Provide the [X, Y] coordinate of the cell's center where the given text is located.  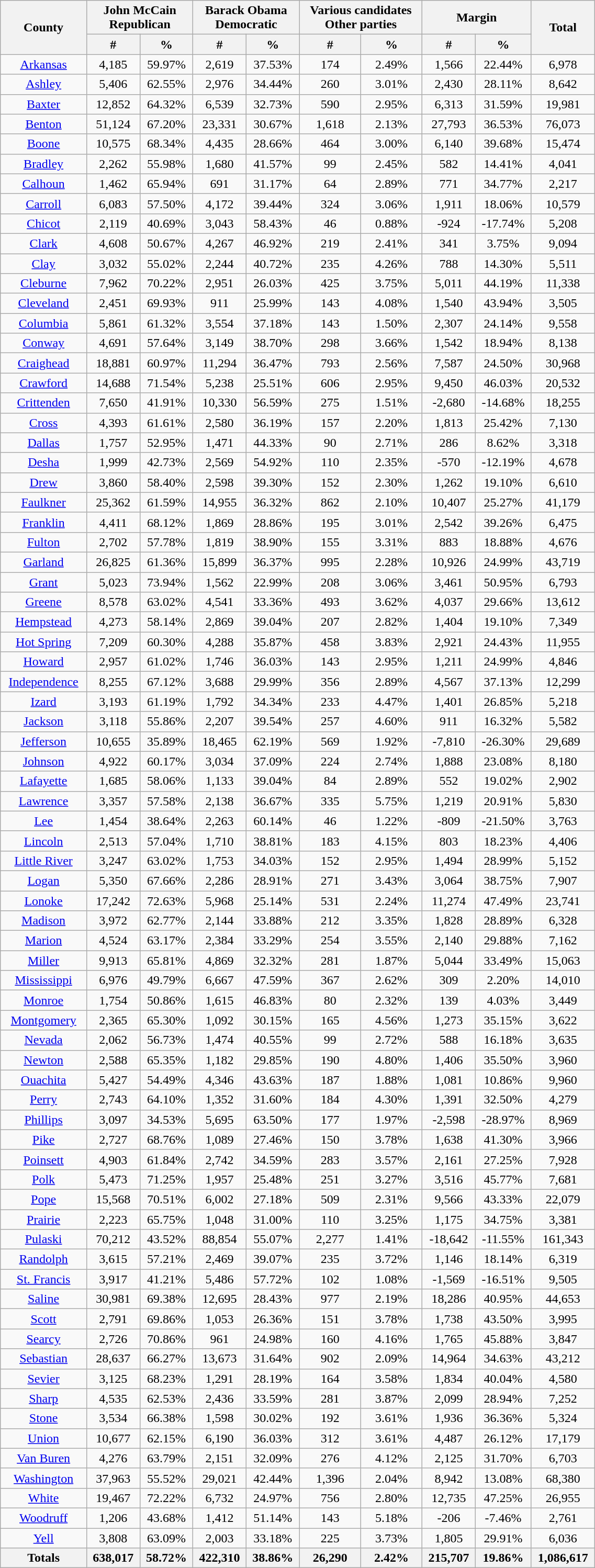
1,262 [449, 482]
271 [330, 881]
56.73% [166, 1040]
11,338 [563, 284]
4,608 [113, 243]
31.17% [273, 184]
2,976 [220, 84]
4,435 [220, 144]
1,819 [220, 542]
4.47% [391, 702]
190 [330, 1060]
4,037 [449, 602]
6,036 [563, 1538]
Cleburne [44, 284]
13.08% [503, 1478]
1,048 [220, 1220]
275 [330, 403]
1.87% [391, 961]
3.83% [391, 642]
55.98% [166, 164]
Yell [44, 1538]
1,615 [220, 1000]
31.60% [273, 1100]
3,043 [220, 223]
68.34% [166, 144]
34.59% [273, 1159]
29.88% [503, 941]
4.08% [391, 303]
19,981 [563, 104]
58.06% [166, 781]
2,125 [449, 1458]
33.18% [273, 1538]
24.43% [503, 642]
977 [330, 1299]
Benton [44, 124]
67.66% [166, 881]
1,133 [220, 781]
Clark [44, 243]
13,612 [563, 602]
13,673 [220, 1359]
3,149 [220, 343]
62.15% [166, 1438]
2,430 [449, 84]
2.09% [391, 1359]
3,534 [113, 1418]
Washington [44, 1478]
6,703 [563, 1458]
3.25% [391, 1220]
5,582 [563, 721]
76,073 [563, 124]
Chicot [44, 223]
3,097 [113, 1120]
29,021 [220, 1478]
3,966 [563, 1140]
39.30% [273, 482]
2.13% [391, 124]
1,474 [220, 1040]
5,324 [563, 1418]
286 [449, 443]
-809 [449, 821]
1,834 [449, 1379]
-12.19% [503, 462]
43.63% [273, 1080]
49.79% [166, 980]
1,175 [449, 1220]
-2,598 [449, 1120]
5,218 [563, 702]
61.61% [166, 423]
283 [330, 1159]
Carroll [44, 204]
36.67% [273, 801]
7,587 [449, 363]
2,277 [330, 1239]
70.51% [166, 1199]
2.82% [391, 622]
46.83% [273, 1000]
2.49% [391, 64]
2,869 [220, 622]
37,963 [113, 1478]
18.94% [503, 343]
Cross [44, 423]
Calhoun [44, 184]
1,598 [220, 1418]
215,707 [449, 1558]
61.84% [166, 1159]
36.32% [273, 502]
41.91% [166, 403]
341 [449, 243]
1,828 [449, 921]
12,852 [113, 104]
756 [330, 1498]
5,473 [113, 1179]
68.23% [166, 1379]
1.51% [391, 403]
39.44% [273, 204]
219 [330, 243]
Dallas [44, 443]
38.81% [273, 841]
2.24% [391, 900]
3,615 [113, 1259]
1.88% [391, 1080]
192 [330, 1418]
2.32% [391, 1000]
1,680 [220, 164]
Bradley [44, 164]
63.79% [166, 1458]
Izard [44, 702]
6,140 [449, 144]
6,328 [563, 921]
Greene [44, 602]
12,695 [220, 1299]
68.12% [166, 522]
3.35% [391, 921]
10,677 [113, 1438]
2,144 [220, 921]
66.27% [166, 1359]
2,286 [220, 881]
3,449 [563, 1000]
9,558 [563, 323]
177 [330, 1120]
356 [330, 682]
7,162 [563, 941]
40.72% [273, 263]
Baxter [44, 104]
1,999 [113, 462]
Totals [44, 1558]
151 [330, 1319]
208 [330, 582]
61.36% [166, 562]
195 [330, 522]
6,793 [563, 582]
51.14% [273, 1518]
531 [330, 900]
582 [449, 164]
33.49% [503, 961]
Ashley [44, 84]
4.16% [391, 1339]
-14.68% [503, 403]
Lee [44, 821]
31.70% [503, 1458]
24.98% [273, 1339]
38.75% [503, 881]
638,017 [113, 1558]
324 [330, 204]
5,511 [563, 263]
2,588 [113, 1060]
69.38% [166, 1299]
47.59% [273, 980]
51,124 [113, 124]
2.28% [391, 562]
36.19% [273, 423]
1.41% [391, 1239]
5,350 [113, 881]
15,474 [563, 144]
65.75% [166, 1220]
309 [449, 980]
1,540 [449, 303]
7,681 [563, 1179]
2,619 [220, 64]
1,710 [220, 841]
62.19% [273, 741]
58.72% [166, 1558]
Lincoln [44, 841]
207 [330, 622]
2,217 [563, 184]
23,741 [563, 900]
11,294 [220, 363]
7,130 [563, 423]
1,396 [330, 1478]
4,346 [220, 1080]
36.47% [273, 363]
73.94% [166, 582]
9,913 [113, 961]
White [44, 1498]
66.38% [166, 1418]
335 [330, 801]
Franklin [44, 522]
Howard [44, 662]
5,427 [113, 1080]
606 [330, 383]
18,465 [220, 741]
183 [330, 841]
2.62% [391, 980]
10.86% [503, 1080]
43,212 [563, 1359]
509 [330, 1199]
55.86% [166, 721]
1,765 [449, 1339]
257 [330, 721]
2,099 [449, 1398]
61.19% [166, 702]
46.92% [273, 243]
Craighead [44, 363]
61.32% [166, 323]
46.03% [503, 383]
44.33% [273, 443]
36.36% [503, 1418]
33.29% [273, 941]
19,467 [113, 1498]
43.33% [503, 1199]
2,791 [113, 1319]
29.85% [273, 1060]
28.19% [273, 1379]
35.15% [503, 1020]
30.67% [273, 124]
39.07% [273, 1259]
3.72% [391, 1259]
4,279 [563, 1100]
18.06% [503, 204]
36.53% [503, 124]
3.27% [391, 1179]
22.44% [503, 64]
60.97% [166, 363]
Ouachita [44, 1080]
Polk [44, 1179]
2.80% [391, 1498]
4,411 [113, 522]
15,568 [113, 1199]
4,288 [220, 642]
34.03% [273, 861]
Little River [44, 861]
57.78% [166, 542]
6,667 [220, 980]
5,406 [113, 84]
6,313 [449, 104]
63.17% [166, 941]
9,094 [563, 243]
10,575 [113, 144]
39.54% [273, 721]
2,223 [113, 1220]
3,554 [220, 323]
39.26% [503, 522]
4,903 [113, 1159]
2,761 [563, 1518]
3,960 [563, 1060]
2,598 [220, 482]
60.30% [166, 642]
38.90% [273, 542]
37.13% [503, 682]
Boone [44, 144]
34.75% [503, 1220]
14.41% [503, 164]
3,125 [113, 1379]
14,964 [449, 1359]
38.64% [166, 821]
3.73% [391, 1538]
24.50% [503, 363]
2.19% [391, 1299]
4,487 [449, 1438]
-26.30% [503, 741]
1,206 [113, 1518]
2,244 [220, 263]
1.97% [391, 1120]
-206 [449, 1518]
590 [330, 104]
Clay [44, 263]
155 [330, 542]
6,539 [220, 104]
4,846 [563, 662]
28,637 [113, 1359]
Conway [44, 343]
80 [330, 1000]
Union [44, 1438]
4,185 [113, 64]
41.30% [503, 1140]
493 [330, 602]
3,318 [563, 443]
45.77% [503, 1179]
38.70% [273, 343]
102 [330, 1279]
8,642 [563, 84]
2,569 [220, 462]
-11.55% [503, 1239]
1,888 [449, 761]
6,976 [113, 980]
3.31% [391, 542]
55.52% [166, 1478]
4,922 [113, 761]
2,727 [113, 1140]
28.66% [273, 144]
1,757 [113, 443]
569 [330, 741]
37.18% [273, 323]
254 [330, 941]
Poinsett [44, 1159]
691 [220, 184]
Sharp [44, 1398]
26,290 [330, 1558]
30,981 [113, 1299]
44.19% [503, 284]
1,454 [113, 821]
8,180 [563, 761]
1,406 [449, 1060]
793 [330, 363]
55.07% [273, 1239]
26.36% [273, 1319]
184 [330, 1100]
Montgomery [44, 1020]
7,209 [113, 642]
1,462 [113, 184]
2,580 [220, 423]
Lafayette [44, 781]
62.55% [166, 84]
2,062 [113, 1040]
90 [330, 443]
29.91% [503, 1538]
29,689 [563, 741]
-7.46% [503, 1518]
1,089 [220, 1140]
4,273 [113, 622]
57.72% [273, 1279]
32.73% [273, 104]
1,092 [220, 1020]
Searcy [44, 1339]
174 [330, 64]
367 [330, 980]
32.50% [503, 1100]
1,911 [449, 204]
4,678 [563, 462]
552 [449, 781]
3,972 [113, 921]
4.80% [391, 1060]
68,380 [563, 1478]
1,471 [220, 443]
4.56% [391, 1020]
3,622 [563, 1020]
276 [330, 1458]
Stone [44, 1418]
6,978 [563, 64]
70.86% [166, 1339]
57.04% [166, 841]
28.86% [273, 522]
3,808 [113, 1538]
54.49% [166, 1080]
37.09% [273, 761]
9,566 [449, 1199]
3,516 [449, 1179]
862 [330, 502]
43.68% [166, 1518]
Garland [44, 562]
Marion [44, 941]
1,053 [220, 1319]
1,401 [449, 702]
57.21% [166, 1259]
139 [449, 1000]
2.31% [391, 1199]
4,567 [449, 682]
50.86% [166, 1000]
Phillips [44, 1120]
225 [330, 1538]
-21.50% [503, 821]
3,461 [449, 582]
26.12% [503, 1438]
2,957 [113, 662]
72.63% [166, 900]
157 [330, 423]
1,936 [449, 1418]
Sevier [44, 1379]
63.09% [166, 1538]
8,969 [563, 1120]
15,063 [563, 961]
32.32% [273, 961]
6,475 [563, 522]
Pulaski [44, 1239]
16.32% [503, 721]
26.85% [503, 702]
5.18% [391, 1518]
25.14% [273, 900]
2,513 [113, 841]
902 [330, 1359]
3,635 [563, 1040]
1,391 [449, 1100]
28.89% [503, 921]
165 [330, 1020]
2,307 [449, 323]
1,273 [449, 1020]
30,968 [563, 363]
Jackson [44, 721]
3,064 [449, 881]
14.30% [503, 263]
1,542 [449, 343]
224 [330, 761]
-570 [449, 462]
31.59% [503, 104]
2.42% [391, 1558]
Arkansas [44, 64]
44,653 [563, 1299]
19.86% [503, 1558]
3,032 [113, 263]
4.26% [391, 263]
7,349 [563, 622]
5,486 [220, 1279]
2,702 [113, 542]
65.94% [166, 184]
2,151 [220, 1458]
-924 [449, 223]
2,951 [220, 284]
14,688 [113, 383]
788 [449, 263]
4,267 [220, 243]
3,381 [563, 1220]
28.91% [273, 881]
Miller [44, 961]
7,907 [563, 881]
23,331 [220, 124]
25.42% [503, 423]
Saline [44, 1299]
3,847 [563, 1339]
Pike [44, 1140]
3.87% [391, 1398]
771 [449, 184]
-2,680 [449, 403]
5.75% [391, 801]
1,211 [449, 662]
29.66% [503, 602]
2,161 [449, 1159]
3,357 [113, 801]
43.94% [503, 303]
14,010 [563, 980]
2,003 [220, 1538]
30.15% [273, 1020]
John McCainRepublican [139, 18]
65.35% [166, 1060]
24.97% [273, 1498]
9,960 [563, 1080]
2,263 [220, 821]
Desha [44, 462]
41.21% [166, 1279]
7,962 [113, 284]
803 [449, 841]
Jefferson [44, 741]
1,081 [449, 1080]
1,182 [220, 1060]
2,542 [449, 522]
3.55% [391, 941]
Hempstead [44, 622]
-18,642 [449, 1239]
464 [330, 144]
27.18% [273, 1199]
16.18% [503, 1040]
Lonoke [44, 900]
4,406 [563, 841]
425 [330, 284]
7,650 [113, 403]
Faulkner [44, 502]
Monroe [44, 1000]
3.66% [391, 343]
1,685 [113, 781]
Total [563, 27]
164 [330, 1379]
Barack ObamaDemocratic [246, 18]
40.95% [503, 1299]
1,352 [220, 1100]
58.14% [166, 622]
458 [330, 642]
39.68% [503, 144]
58.40% [166, 482]
312 [330, 1438]
20.91% [503, 801]
20,532 [563, 383]
12,299 [563, 682]
160 [330, 1339]
35.50% [503, 1060]
4,535 [113, 1398]
26.03% [273, 284]
2.56% [391, 363]
64 [330, 184]
70.22% [166, 284]
1,086,617 [563, 1558]
150 [330, 1140]
50.67% [166, 243]
260 [330, 84]
883 [449, 542]
31.64% [273, 1359]
65.81% [166, 961]
34.44% [273, 84]
995 [330, 562]
Cleveland [44, 303]
43.52% [166, 1239]
28.99% [503, 861]
1,957 [220, 1179]
14,955 [220, 502]
54.92% [273, 462]
2,138 [220, 801]
1,805 [449, 1538]
63.50% [273, 1120]
6,190 [220, 1438]
Various candidatesOther parties [361, 18]
4,541 [220, 602]
5,238 [220, 383]
64.32% [166, 104]
4,691 [113, 343]
Fulton [44, 542]
Grant [44, 582]
25.48% [273, 1179]
4,172 [220, 204]
3,763 [563, 821]
22.99% [273, 582]
55.02% [166, 263]
298 [330, 343]
3,034 [220, 761]
1.08% [391, 1279]
34.34% [273, 702]
-1,569 [449, 1279]
19.02% [503, 781]
70,212 [113, 1239]
58.43% [273, 223]
12,735 [449, 1498]
35.87% [273, 642]
27.25% [503, 1159]
2,365 [113, 1020]
62.53% [166, 1398]
5,695 [220, 1120]
1.50% [391, 323]
8,138 [563, 343]
1,753 [220, 861]
251 [330, 1179]
84 [330, 781]
2.41% [391, 243]
56.59% [273, 403]
5,023 [113, 582]
Margin [477, 18]
2,451 [113, 303]
1,813 [449, 423]
3.58% [391, 1379]
4.30% [391, 1100]
Mississippi [44, 980]
3,995 [563, 1319]
36.37% [273, 562]
2,207 [220, 721]
10,330 [220, 403]
2,436 [220, 1398]
4,869 [220, 961]
43,719 [563, 562]
Drew [44, 482]
4,041 [563, 164]
Van Buren [44, 1458]
25,362 [113, 502]
33.59% [273, 1398]
27.46% [273, 1140]
3,118 [113, 721]
3,860 [113, 482]
37.53% [273, 64]
6,319 [563, 1259]
18.23% [503, 841]
8,578 [113, 602]
3,917 [113, 1279]
31.00% [273, 1220]
72.22% [166, 1498]
2,743 [113, 1100]
2.30% [391, 482]
8,942 [449, 1478]
28.94% [503, 1398]
1,566 [449, 64]
88,854 [220, 1239]
1,219 [449, 801]
3.43% [391, 881]
-7,810 [449, 741]
43.50% [503, 1319]
25.27% [503, 502]
1,562 [220, 582]
17,179 [563, 1438]
4,393 [113, 423]
47.25% [503, 1498]
4,524 [113, 941]
9,450 [449, 383]
Newton [44, 1060]
8.62% [503, 443]
24.14% [503, 323]
5,011 [449, 284]
5,830 [563, 801]
2.72% [391, 1040]
62.77% [166, 921]
57.64% [166, 343]
61.59% [166, 502]
1,618 [330, 124]
1,494 [449, 861]
-16.51% [503, 1279]
57.50% [166, 204]
28.11% [503, 84]
60.17% [166, 761]
6,083 [113, 204]
6,610 [563, 482]
57.58% [166, 801]
38.86% [273, 1558]
33.36% [273, 602]
64.10% [166, 1100]
Columbia [44, 323]
3,193 [113, 702]
41,179 [563, 502]
1.92% [391, 741]
5,044 [449, 961]
4.03% [503, 1000]
5,968 [220, 900]
Crawford [44, 383]
212 [330, 921]
187 [330, 1080]
30.02% [273, 1418]
Randolph [44, 1259]
60.14% [273, 821]
4.12% [391, 1458]
11,955 [563, 642]
40.04% [503, 1379]
33.88% [273, 921]
2,921 [449, 642]
2.71% [391, 443]
2.45% [391, 164]
45.88% [503, 1339]
7,928 [563, 1159]
1,638 [449, 1140]
961 [220, 1339]
2.35% [391, 462]
3,247 [113, 861]
Hot Spring [44, 642]
40.69% [166, 223]
Crittenden [44, 403]
15,899 [220, 562]
2,140 [449, 941]
68.76% [166, 1140]
7,252 [563, 1398]
2,726 [113, 1339]
4.15% [391, 841]
1,754 [113, 1000]
65.30% [166, 1020]
2.74% [391, 761]
588 [449, 1040]
11,274 [449, 900]
18,255 [563, 403]
50.95% [503, 582]
2,119 [113, 223]
3,505 [563, 303]
1,146 [449, 1259]
61.02% [166, 662]
6,002 [220, 1199]
5,152 [563, 861]
1,412 [220, 1518]
2,469 [220, 1259]
18.14% [503, 1259]
-17.74% [503, 223]
Woodruff [44, 1518]
Sebastian [44, 1359]
42.44% [273, 1478]
Nevada [44, 1040]
3.00% [391, 144]
47.49% [503, 900]
6,732 [220, 1498]
69.93% [166, 303]
Independence [44, 682]
67.12% [166, 682]
2.10% [391, 502]
1,869 [220, 522]
29.99% [273, 682]
41.57% [273, 164]
27,793 [449, 124]
10,655 [113, 741]
26,825 [113, 562]
10,407 [449, 502]
23.08% [503, 761]
25.99% [273, 303]
2.04% [391, 1478]
3.57% [391, 1159]
34.63% [503, 1359]
2,384 [220, 941]
4,580 [563, 1379]
5,208 [563, 223]
17,242 [113, 900]
18.88% [503, 542]
40.55% [273, 1040]
4,276 [113, 1458]
422,310 [220, 1558]
35.89% [166, 741]
-28.97% [503, 1120]
32.09% [273, 1458]
Logan [44, 881]
25.51% [273, 383]
69.86% [166, 1319]
1,738 [449, 1319]
71.54% [166, 383]
161,343 [563, 1239]
233 [330, 702]
3.62% [391, 602]
34.77% [503, 184]
4.60% [391, 721]
1,404 [449, 622]
59.97% [166, 64]
1,291 [220, 1379]
St. Francis [44, 1279]
5,861 [113, 323]
Johnson [44, 761]
Perry [44, 1100]
2,262 [113, 164]
2,902 [563, 781]
Lawrence [44, 801]
9,505 [563, 1279]
2,742 [220, 1159]
3,688 [220, 682]
Scott [44, 1319]
Madison [44, 921]
18,881 [113, 363]
42.73% [166, 462]
18,286 [449, 1299]
4,676 [563, 542]
67.20% [166, 124]
1,746 [220, 662]
1,792 [220, 702]
34.53% [166, 1120]
County [44, 27]
71.25% [166, 1179]
22,079 [563, 1199]
1.22% [391, 821]
10,579 [563, 204]
52.95% [166, 443]
28.43% [273, 1299]
Prairie [44, 1220]
26,955 [563, 1498]
10,926 [449, 562]
8,255 [113, 682]
0.88% [391, 223]
Pope [44, 1199]
